Determine the (x, y) coordinate at the center of the cell enclosing the given text.  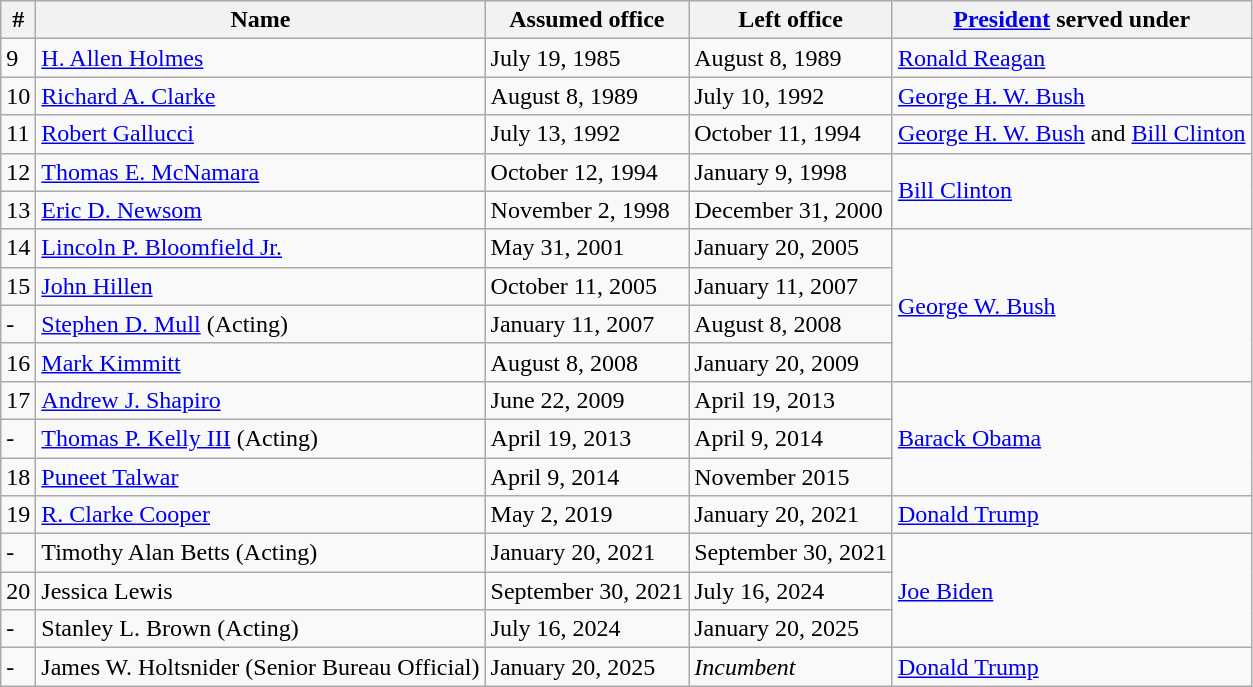
July 13, 1992 (587, 134)
John Hillen (260, 286)
Robert Gallucci (260, 134)
10 (18, 96)
July 10, 1992 (791, 96)
Barack Obama (1072, 438)
Jessica Lewis (260, 591)
June 22, 2009 (587, 400)
Name (260, 20)
President served under (1072, 20)
Incumbent (791, 667)
11 (18, 134)
Richard A. Clarke (260, 96)
December 31, 2000 (791, 210)
November 2015 (791, 477)
November 2, 1998 (587, 210)
January 20, 2005 (791, 248)
James W. Holtsnider (Senior Bureau Official) (260, 667)
Stanley L. Brown (Acting) (260, 629)
January 20, 2009 (791, 362)
Lincoln P. Bloomfield Jr. (260, 248)
Puneet Talwar (260, 477)
May 2, 2019 (587, 515)
Thomas P. Kelly III (Acting) (260, 438)
October 11, 2005 (587, 286)
Joe Biden (1072, 591)
Eric D. Newsom (260, 210)
George H. W. Bush (1072, 96)
19 (18, 515)
13 (18, 210)
George W. Bush (1072, 305)
18 (18, 477)
14 (18, 248)
15 (18, 286)
Bill Clinton (1072, 191)
January 9, 1998 (791, 172)
20 (18, 591)
October 12, 1994 (587, 172)
Stephen D. Mull (Acting) (260, 324)
H. Allen Holmes (260, 58)
Andrew J. Shapiro (260, 400)
July 19, 1985 (587, 58)
Assumed office (587, 20)
# (18, 20)
9 (18, 58)
Mark Kimmitt (260, 362)
Thomas E. McNamara (260, 172)
October 11, 1994 (791, 134)
George H. W. Bush and Bill Clinton (1072, 134)
R. Clarke Cooper (260, 515)
16 (18, 362)
12 (18, 172)
May 31, 2001 (587, 248)
Ronald Reagan (1072, 58)
17 (18, 400)
Timothy Alan Betts (Acting) (260, 553)
Left office (791, 20)
